Locate the cell with the specified text and output its [x, y] center coordinate. 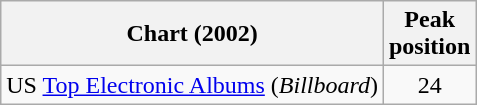
Peakposition [429, 34]
US Top Electronic Albums (Billboard) [192, 85]
Chart (2002) [192, 34]
24 [429, 85]
